From the cell containing the given text, extract its center point as [X, Y] coordinate. 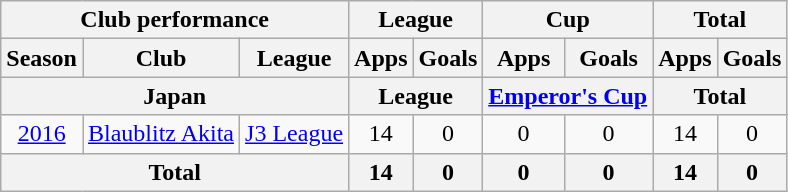
Club performance [175, 20]
Emperor's Cup [568, 96]
Blaublitz Akita [160, 134]
2016 [42, 134]
Season [42, 58]
Cup [568, 20]
J3 League [294, 134]
Japan [175, 96]
Club [160, 58]
